Extract the (x, y) coordinate from the center of the cell holding the provided text.  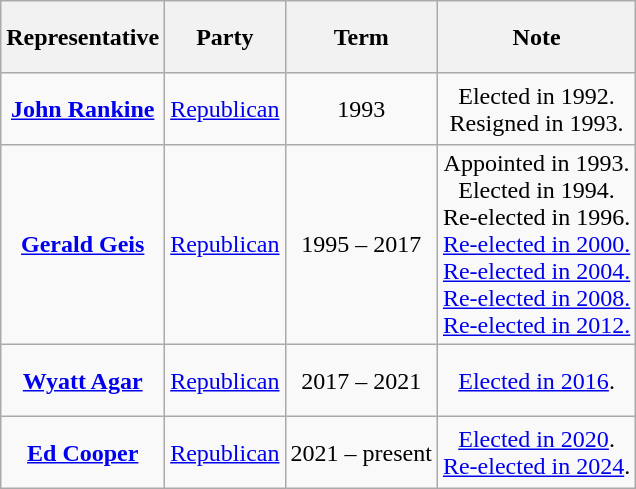
1993 (361, 109)
Wyatt Agar (83, 381)
John Rankine (83, 109)
Gerald Geis (83, 245)
1995 – 2017 (361, 245)
Note (536, 37)
Elected in 1992.Resigned in 1993. (536, 109)
Representative (83, 37)
2017 – 2021 (361, 381)
Elected in 2016. (536, 381)
Ed Cooper (83, 453)
2021 – present (361, 453)
Appointed in 1993.Elected in 1994.Re-elected in 1996.Re-elected in 2000.Re-elected in 2004.Re-elected in 2008.Re-elected in 2012. (536, 245)
Party (225, 37)
Term (361, 37)
Elected in 2020.Re-elected in 2024. (536, 453)
